Locate the cell with the specified text and output its (x, y) center coordinate. 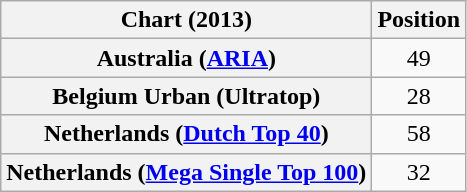
Netherlands (Mega Single Top 100) (186, 172)
Australia (ARIA) (186, 58)
32 (419, 172)
49 (419, 58)
28 (419, 96)
Chart (2013) (186, 20)
Netherlands (Dutch Top 40) (186, 134)
Position (419, 20)
58 (419, 134)
Belgium Urban (Ultratop) (186, 96)
